Return the (x, y) coordinate for the center point of the cell that contains the specified text.  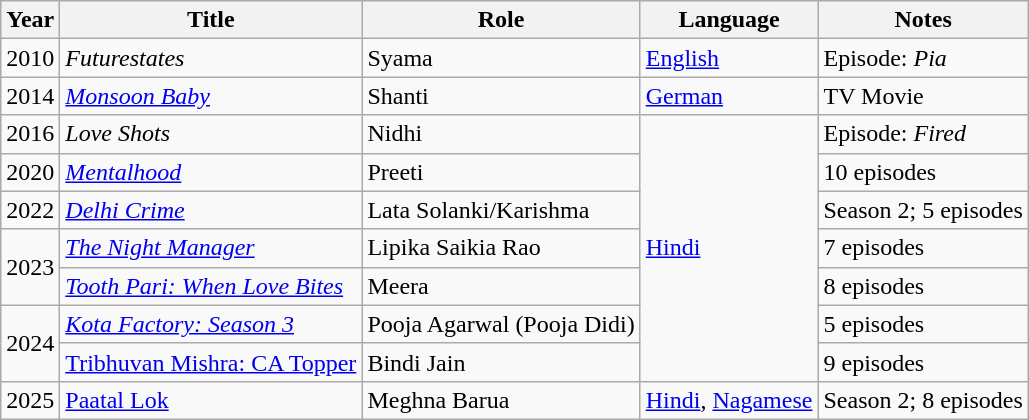
Lipika Saikia Rao (501, 248)
TV Movie (923, 96)
Season 2; 5 episodes (923, 210)
2010 (30, 58)
Episode: Pia (923, 58)
English (729, 58)
Bindi Jain (501, 362)
Pooja Agarwal (Pooja Didi) (501, 324)
9 episodes (923, 362)
2016 (30, 134)
8 episodes (923, 286)
Mentalhood (211, 172)
Futurestates (211, 58)
Season 2; 8 episodes (923, 400)
Lata Solanki/Karishma (501, 210)
Meera (501, 286)
German (729, 96)
2023 (30, 267)
Tooth Pari: When Love Bites (211, 286)
2020 (30, 172)
Tribhuvan Mishra: CA Topper (211, 362)
Shanti (501, 96)
2025 (30, 400)
Delhi Crime (211, 210)
Paatal Lok (211, 400)
10 episodes (923, 172)
Hindi (729, 248)
Kota Factory: Season 3 (211, 324)
Role (501, 20)
2014 (30, 96)
Nidhi (501, 134)
2024 (30, 343)
7 episodes (923, 248)
Preeti (501, 172)
Syama (501, 58)
Hindi, Nagamese (729, 400)
Love Shots (211, 134)
The Night Manager (211, 248)
Title (211, 20)
Language (729, 20)
5 episodes (923, 324)
2022 (30, 210)
Year (30, 20)
Monsoon Baby (211, 96)
Notes (923, 20)
Episode: Fired (923, 134)
Meghna Barua (501, 400)
